Capture the cell that displays the provided text and extract its [x, y] central coordinate. 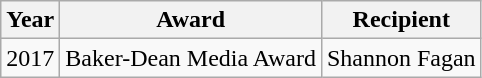
Shannon Fagan [401, 58]
Baker-Dean Media Award [191, 58]
Year [30, 20]
Recipient [401, 20]
Award [191, 20]
2017 [30, 58]
